Pinpoint the cell where the given text exists, returning its [X, Y] midpoint coordinate. 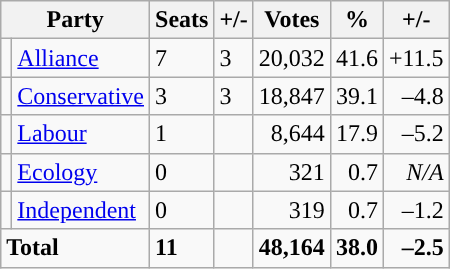
41.6 [356, 58]
Party [76, 20]
Total [76, 248]
Alliance [81, 58]
7 [182, 58]
Conservative [81, 96]
20,032 [292, 58]
Votes [292, 20]
% [356, 20]
319 [292, 210]
8,644 [292, 134]
N/A [416, 172]
–4.8 [416, 96]
1 [182, 134]
Ecology [81, 172]
17.9 [356, 134]
Labour [81, 134]
39.1 [356, 96]
38.0 [356, 248]
18,847 [292, 96]
–1.2 [416, 210]
48,164 [292, 248]
Seats [182, 20]
11 [182, 248]
+11.5 [416, 58]
–5.2 [416, 134]
–2.5 [416, 248]
321 [292, 172]
Independent [81, 210]
